Identify which cell holds the provided text, then report its (x, y) central coordinate. 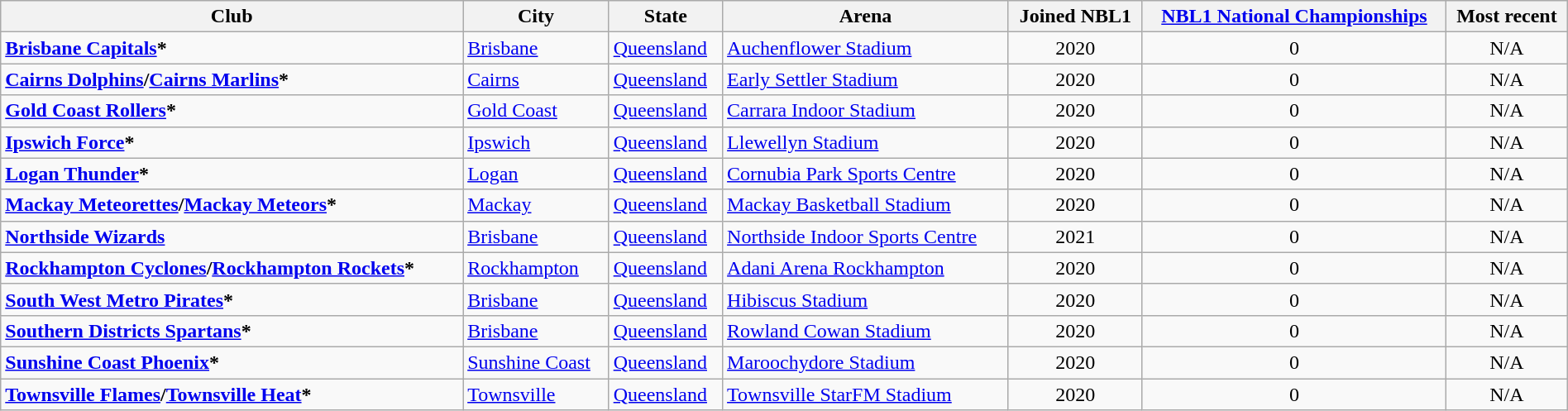
Llewellyn Stadium (866, 142)
Carrara Indoor Stadium (866, 111)
Sunshine Coast (536, 362)
Brisbane Capitals* (232, 48)
Arena (866, 17)
Mackay Basketball Stadium (866, 205)
Early Settler Stadium (866, 79)
Logan (536, 174)
Logan Thunder* (232, 174)
Rockhampton (536, 268)
Cairns Dolphins/Cairns Marlins* (232, 79)
Adani Arena Rockhampton (866, 268)
Auchenflower Stadium (866, 48)
Rockhampton Cyclones/Rockhampton Rockets* (232, 268)
Rowland Cowan Stadium (866, 331)
Hibiscus Stadium (866, 299)
Northside Indoor Sports Centre (866, 237)
Townsville Flames/Townsville Heat* (232, 394)
Gold Coast (536, 111)
Most recent (1507, 17)
Ipswich Force* (232, 142)
Gold Coast Rollers* (232, 111)
Townsville (536, 394)
Cairns (536, 79)
Ipswich (536, 142)
Joined NBL1 (1075, 17)
City (536, 17)
South West Metro Pirates* (232, 299)
Cornubia Park Sports Centre (866, 174)
Club (232, 17)
Northside Wizards (232, 237)
State (665, 17)
Mackay Meteorettes/Mackay Meteors* (232, 205)
NBL1 National Championships (1293, 17)
Mackay (536, 205)
Sunshine Coast Phoenix* (232, 362)
2021 (1075, 237)
Maroochydore Stadium (866, 362)
Townsville StarFM Stadium (866, 394)
Southern Districts Spartans* (232, 331)
